Determine the (x, y) coordinate at the center of the cell enclosing the given text.  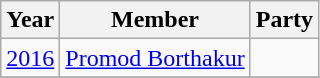
Year (30, 20)
Promod Borthakur (155, 58)
2016 (30, 58)
Party (284, 20)
Member (155, 20)
